Provide the [X, Y] coordinate of the cell's center where the given text is located.  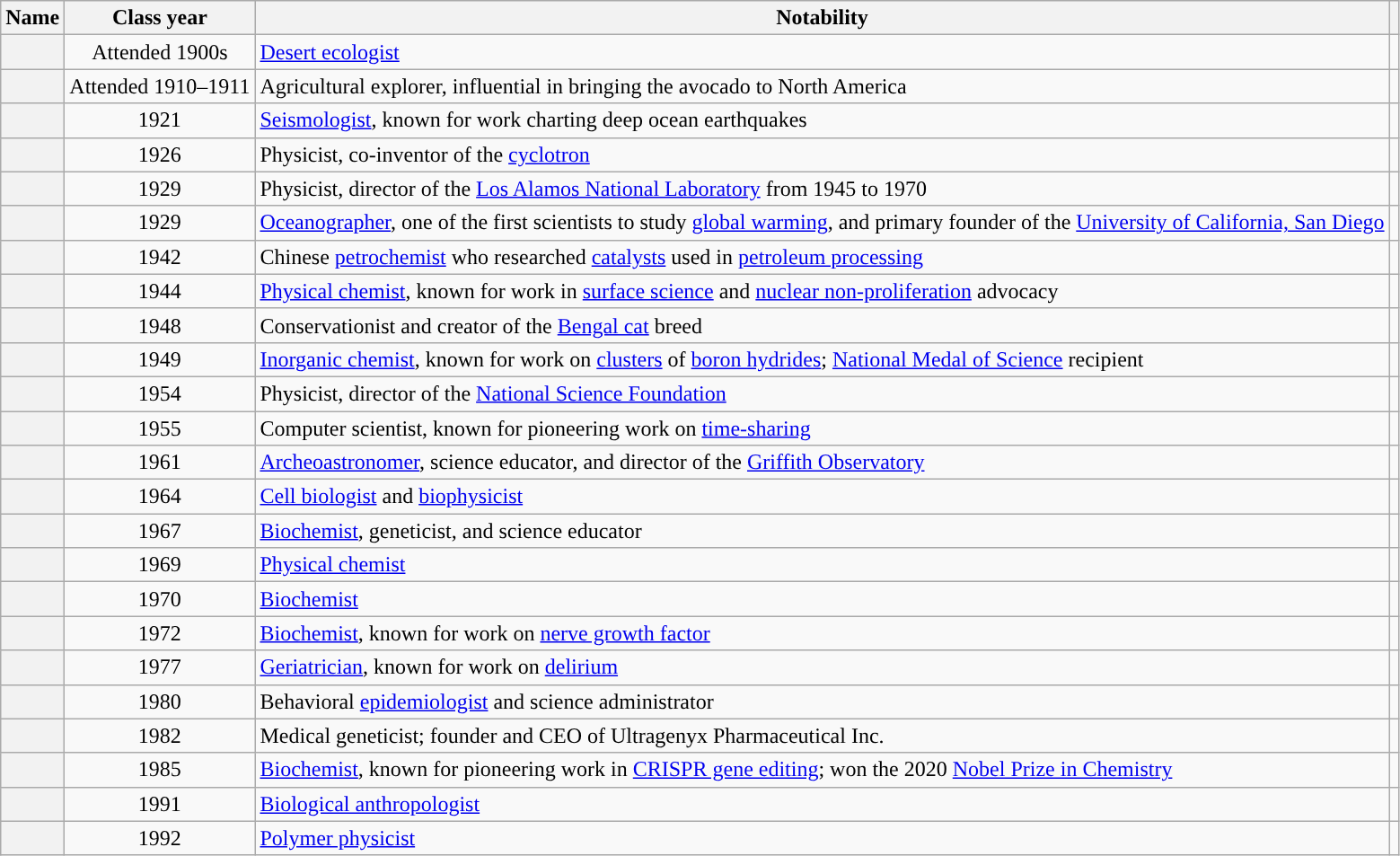
Name [32, 18]
1991 [160, 804]
Notability [823, 18]
Oceanographer, one of the first scientists to study global warming, and primary founder of the University of California, San Diego [823, 223]
1964 [160, 497]
Medical geneticist; founder and CEO of Ultragenyx Pharmaceutical Inc. [823, 736]
1949 [160, 359]
1944 [160, 291]
Physicist, director of the National Science Foundation [823, 393]
Chinese petrochemist who researched catalysts used in petroleum processing [823, 257]
1942 [160, 257]
1926 [160, 154]
1985 [160, 770]
1967 [160, 531]
Conservationist and creator of the Bengal cat breed [823, 325]
Cell biologist and biophysicist [823, 497]
Polymer physicist [823, 838]
Biochemist [823, 599]
1954 [160, 393]
Biochemist, geneticist, and science educator [823, 531]
1955 [160, 428]
Desert ecologist [823, 52]
Class year [160, 18]
Seismologist, known for work charting deep ocean earthquakes [823, 120]
Agricultural explorer, influential in bringing the avocado to North America [823, 86]
1977 [160, 667]
Archeoastronomer, science educator, and director of the Griffith Observatory [823, 463]
1972 [160, 633]
Computer scientist, known for pioneering work on time-sharing [823, 428]
Behavioral epidemiologist and science administrator [823, 702]
1948 [160, 325]
1982 [160, 736]
1992 [160, 838]
Inorganic chemist, known for work on clusters of boron hydrides; National Medal of Science recipient [823, 359]
Attended 1900s [160, 52]
1970 [160, 599]
Biological anthropologist [823, 804]
1961 [160, 463]
Physicist, director of the Los Alamos National Laboratory from 1945 to 1970 [823, 189]
Physical chemist, known for work in surface science and nuclear non-proliferation advocacy [823, 291]
1921 [160, 120]
Physicist, co-inventor of the cyclotron [823, 154]
Geriatrician, known for work on delirium [823, 667]
1969 [160, 565]
Physical chemist [823, 565]
Attended 1910–1911 [160, 86]
Biochemist, known for pioneering work in CRISPR gene editing; won the 2020 Nobel Prize in Chemistry [823, 770]
1980 [160, 702]
Biochemist, known for work on nerve growth factor [823, 633]
